Extract the [X, Y] coordinate from the center of the cell holding the provided text.  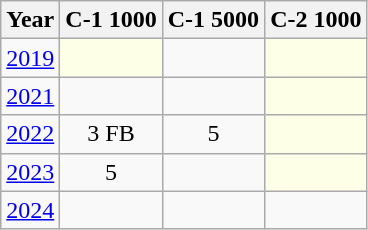
C-1 1000 [111, 20]
2021 [30, 96]
3 FB [111, 134]
2024 [30, 210]
C-1 5000 [213, 20]
C-2 1000 [316, 20]
2019 [30, 58]
Year [30, 20]
2022 [30, 134]
2023 [30, 172]
